Search for the cell housing the specified text and yield its [x, y] center coordinate. 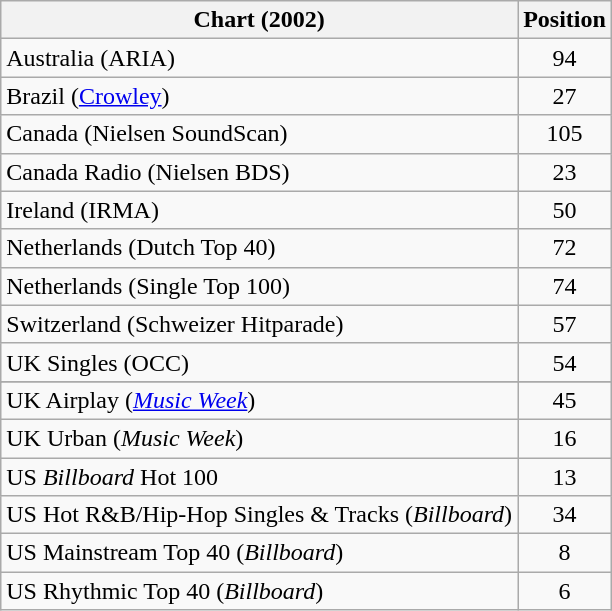
54 [565, 362]
US Mainstream Top 40 (Billboard) [260, 553]
Ireland (IRMA) [260, 210]
Australia (ARIA) [260, 58]
74 [565, 286]
94 [565, 58]
72 [565, 248]
Chart (2002) [260, 20]
23 [565, 172]
34 [565, 515]
US Hot R&B/Hip-Hop Singles & Tracks (Billboard) [260, 515]
US Rhythmic Top 40 (Billboard) [260, 591]
Netherlands (Dutch Top 40) [260, 248]
Canada (Nielsen SoundScan) [260, 134]
Netherlands (Single Top 100) [260, 286]
8 [565, 553]
UK Airplay (Music Week) [260, 400]
27 [565, 96]
Position [565, 20]
6 [565, 591]
US Billboard Hot 100 [260, 477]
UK Urban (Music Week) [260, 438]
16 [565, 438]
50 [565, 210]
13 [565, 477]
Canada Radio (Nielsen BDS) [260, 172]
105 [565, 134]
Switzerland (Schweizer Hitparade) [260, 324]
UK Singles (OCC) [260, 362]
57 [565, 324]
Brazil (Crowley) [260, 96]
45 [565, 400]
